Capture the cell that displays the provided text and extract its [x, y] central coordinate. 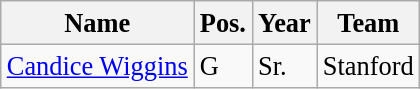
G [223, 66]
Year [284, 22]
Pos. [223, 22]
Sr. [284, 66]
Stanford [368, 66]
Name [98, 22]
Team [368, 22]
Candice Wiggins [98, 66]
